Capture the cell that displays the provided text and extract its [X, Y] central coordinate. 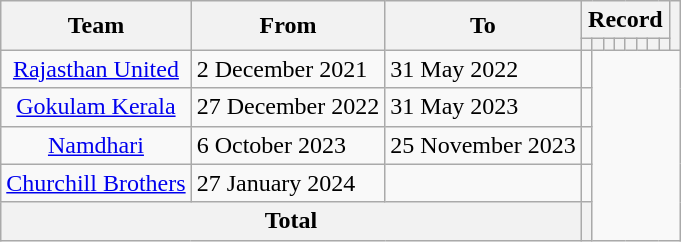
Namdhari [96, 145]
Record [625, 20]
Team [96, 26]
Gokulam Kerala [96, 107]
Churchill Brothers [96, 183]
25 November 2023 [483, 145]
31 May 2023 [483, 107]
31 May 2022 [483, 69]
27 December 2022 [288, 107]
To [483, 26]
27 January 2024 [288, 183]
From [288, 26]
2 December 2021 [288, 69]
Total [291, 221]
6 October 2023 [288, 145]
Rajasthan United [96, 69]
